Return (X, Y) of the center of cell containing provided text 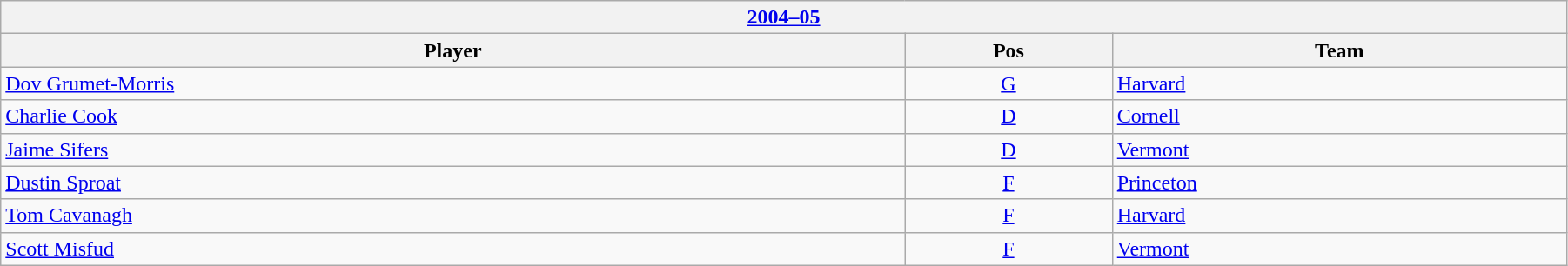
Charlie Cook (452, 116)
2004–05 (784, 17)
Team (1339, 50)
Princeton (1339, 183)
Dov Grumet-Morris (452, 83)
Scott Misfud (452, 249)
Dustin Sproat (452, 183)
Cornell (1339, 116)
Pos (1008, 50)
Jaime Sifers (452, 150)
G (1008, 83)
Player (452, 50)
Tom Cavanagh (452, 216)
